Pinpoint the cell where the given text exists, returning its [X, Y] midpoint coordinate. 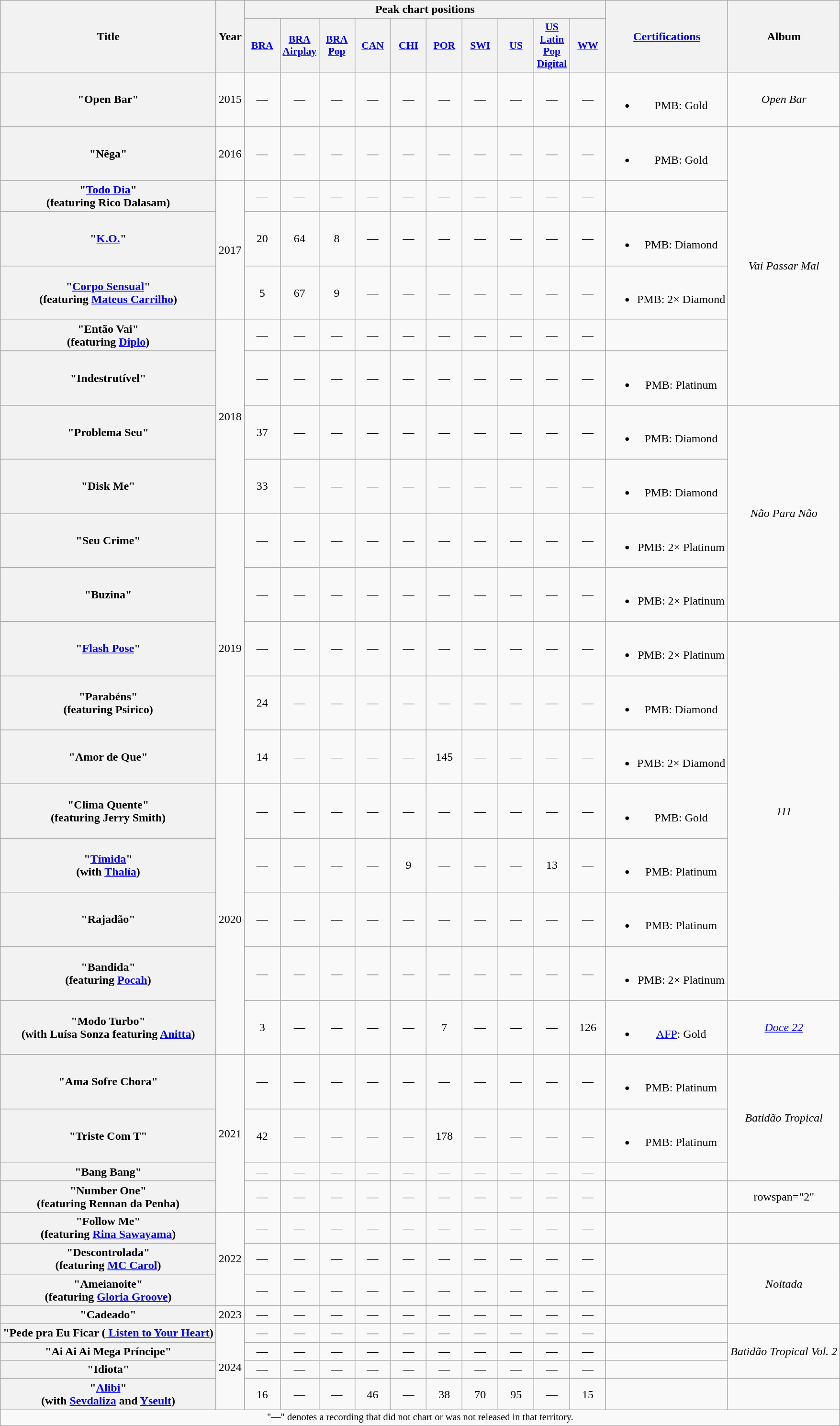
Certifications [666, 36]
8 [337, 238]
178 [444, 1135]
"Triste Com T" [108, 1135]
Batidão Tropical Vol. 2 [784, 1351]
95 [516, 1394]
"Ameianoite"(featuring Gloria Groove) [108, 1290]
Title [108, 36]
37 [262, 432]
"Pede pra Eu Ficar ( Listen to Your Heart) [108, 1333]
20 [262, 238]
42 [262, 1135]
"Number One"(featuring Rennan da Penha) [108, 1197]
POR [444, 45]
16 [262, 1394]
rowspan="2" [784, 1197]
"Alibi"(with Sevdaliza and Yseult) [108, 1394]
Batidão Tropical [784, 1118]
AFP: Gold [666, 1027]
Album [784, 36]
"Modo Turbo"(with Luísa Sonza featuring Anitta) [108, 1027]
2019 [230, 648]
111 [784, 811]
145 [444, 757]
13 [552, 865]
BRAAirplay [300, 45]
"Open Bar" [108, 100]
2022 [230, 1259]
"Idiota" [108, 1370]
"Clima Quente"(featuring Jerry Smith) [108, 811]
67 [300, 293]
"Seu Crime" [108, 540]
33 [262, 486]
24 [262, 703]
2024 [230, 1367]
2020 [230, 919]
"Problema Seu" [108, 432]
CHI [409, 45]
BRA [262, 45]
BRAPop [337, 45]
15 [588, 1394]
38 [444, 1394]
"Cadeado" [108, 1315]
2023 [230, 1315]
"Indestrutível" [108, 378]
"Tímida"(with Thalía) [108, 865]
CAN [372, 45]
126 [588, 1027]
US [516, 45]
64 [300, 238]
USLatinPopDigital [552, 45]
70 [481, 1394]
Open Bar [784, 100]
"Parabéns"(featuring Psirico) [108, 703]
14 [262, 757]
5 [262, 293]
"Disk Me" [108, 486]
2016 [230, 153]
"—" denotes a recording that did not chart or was not released in that territory. [420, 1418]
"Então Vai"(featuring Diplo) [108, 335]
Peak chart positions [425, 10]
2018 [230, 416]
"Amor de Que" [108, 757]
46 [372, 1394]
2017 [230, 250]
Year [230, 36]
"K.O." [108, 238]
"Bang Bang" [108, 1172]
"Todo Dia"(featuring Rico Dalasam) [108, 196]
"Bandida"(featuring Pocah) [108, 974]
Doce 22 [784, 1027]
3 [262, 1027]
"Descontrolada"(featuring MC Carol) [108, 1259]
7 [444, 1027]
"Follow Me"(featuring Rina Sawayama) [108, 1227]
"Buzina" [108, 595]
Não Para Não [784, 513]
"Ai Ai Ai Mega Príncipe" [108, 1351]
"Nêga" [108, 153]
Vai Passar Mal [784, 266]
Noitada [784, 1283]
2015 [230, 100]
"Rajadão" [108, 919]
"Ama Sofre Chora" [108, 1082]
"Flash Pose" [108, 649]
2021 [230, 1134]
WW [588, 45]
SWI [481, 45]
"Corpo Sensual"(featuring Mateus Carrilho) [108, 293]
